Return [x, y] of the center of cell containing provided text 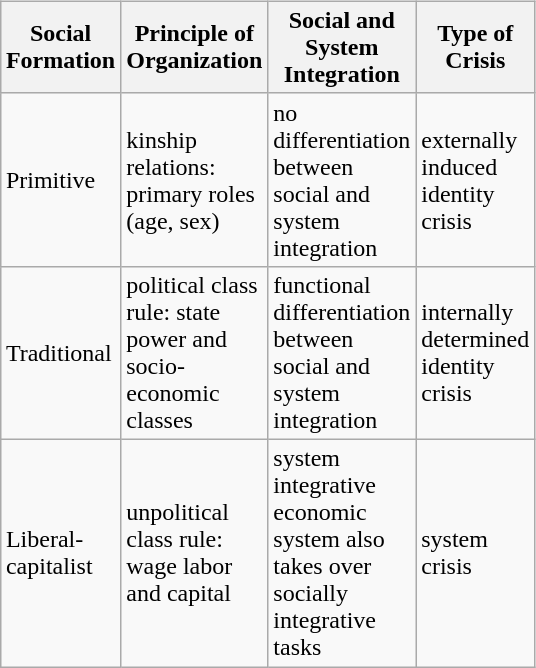
Primitive [60, 180]
Principle of Organization [194, 47]
no differentiation between social and system integration [342, 180]
Social and System Integration [342, 47]
kinship relations: primary roles (age, sex) [194, 180]
externally induced identity crisis [476, 180]
Liberal-capitalist [60, 552]
internally determined identity crisis [476, 352]
functional differentiation between social and system integration [342, 352]
unpolitical class rule: wage labor and capital [194, 552]
system crisis [476, 552]
political class rule: state power and socio-economic classes [194, 352]
Social Formation [60, 47]
Type of Crisis [476, 47]
system integrative economic system also takes over socially integrative tasks [342, 552]
Traditional [60, 352]
